Output the [x, y] coordinate of the center of the cell containing the given text.  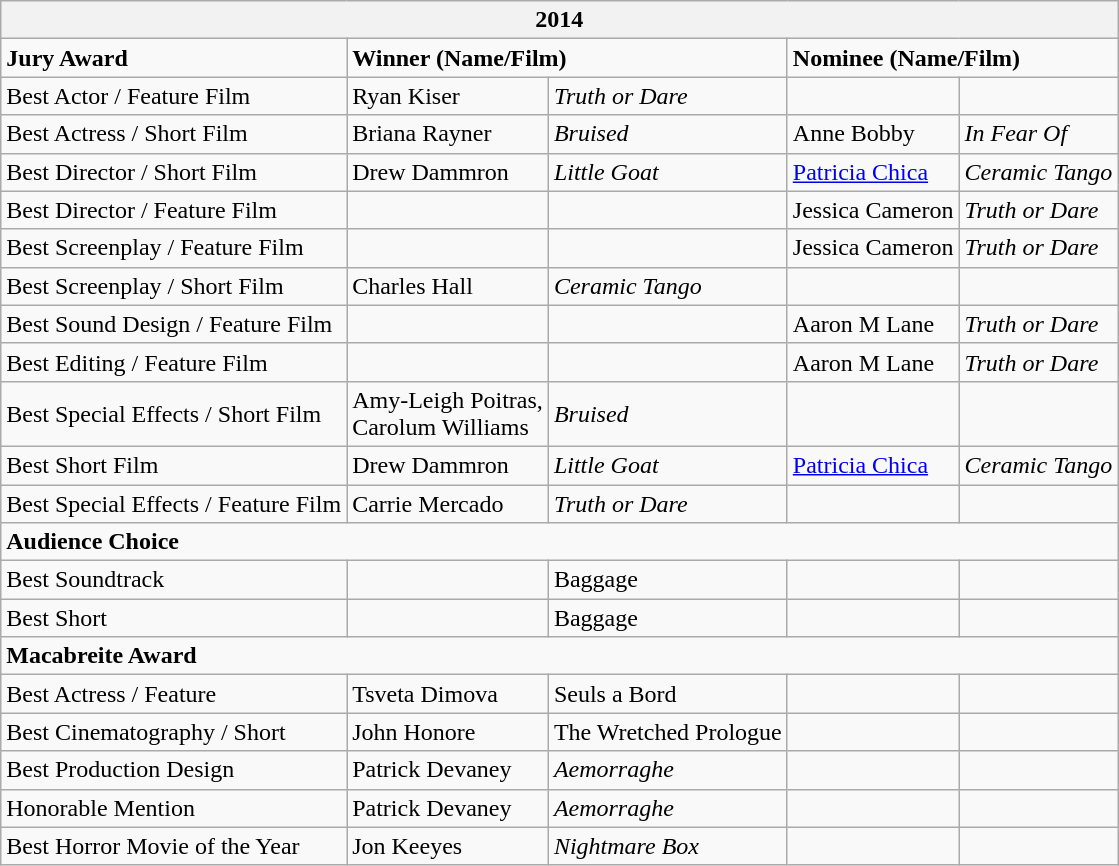
Best Short Film [174, 465]
Best Special Effects / Feature Film [174, 503]
Best Cinematography / Short [174, 732]
Anne Bobby [873, 134]
Best Production Design [174, 770]
Best Director / Short Film [174, 172]
Best Sound Design / Feature Film [174, 324]
2014 [560, 20]
Best Short [174, 618]
Best Director / Feature Film [174, 210]
Nominee (Name/Film) [952, 58]
Best Special Effects / Short Film [174, 414]
Best Actor / Feature Film [174, 96]
Audience Choice [560, 542]
Best Editing / Feature Film [174, 362]
Best Actress / Feature [174, 694]
Best Screenplay / Feature Film [174, 248]
Honorable Mention [174, 808]
Amy-Leigh Poitras,Carolum Williams [448, 414]
Ryan Kiser [448, 96]
Best Soundtrack [174, 580]
Carrie Mercado [448, 503]
Seuls a Bord [668, 694]
In Fear Of [1038, 134]
Jon Keeyes [448, 846]
Nightmare Box [668, 846]
Best Horror Movie of the Year [174, 846]
Winner (Name/Film) [568, 58]
Charles Hall [448, 286]
Jury Award [174, 58]
John Honore [448, 732]
The Wretched Prologue [668, 732]
Macabreite Award [560, 656]
Best Screenplay / Short Film [174, 286]
Best Actress / Short Film [174, 134]
Briana Rayner [448, 134]
Tsveta Dimova [448, 694]
